Return the [x, y] coordinate for the center point of the cell that contains the specified text.  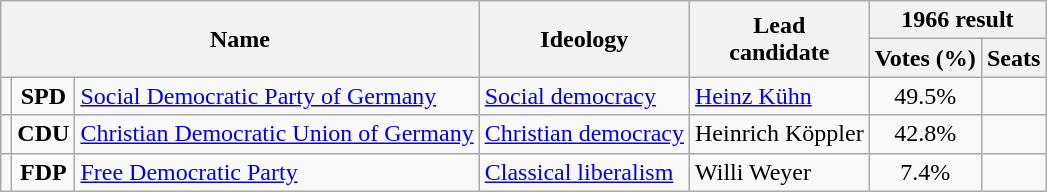
CDU [44, 134]
Social democracy [584, 96]
Ideology [584, 39]
Name [240, 39]
Heinrich Köppler [780, 134]
49.5% [925, 96]
42.8% [925, 134]
Christian democracy [584, 134]
Votes (%) [925, 58]
1966 result [958, 20]
SPD [44, 96]
Christian Democratic Union of Germany [277, 134]
Leadcandidate [780, 39]
7.4% [925, 172]
Classical liberalism [584, 172]
Seats [1013, 58]
Willi Weyer [780, 172]
Free Democratic Party [277, 172]
Social Democratic Party of Germany [277, 96]
Heinz Kühn [780, 96]
FDP [44, 172]
